Scan for the cell matching the given text and deliver its [x, y] coordinate at center. 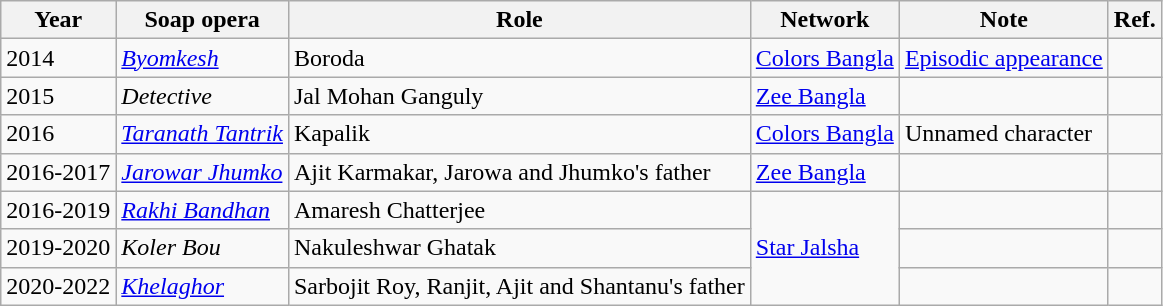
Koler Bou [202, 248]
Ajit Karmakar, Jarowa and Jhumko's father [519, 172]
Khelaghor [202, 286]
2014 [58, 58]
2020-2022 [58, 286]
Soap opera [202, 20]
Jarowar Jhumko [202, 172]
Star Jalsha [824, 248]
Jal Mohan Ganguly [519, 96]
Unnamed character [1004, 134]
Taranath Tantrik [202, 134]
Network [824, 20]
Year [58, 20]
2016 [58, 134]
Ref. [1134, 20]
Nakuleshwar Ghatak [519, 248]
2016-2019 [58, 210]
2019-2020 [58, 248]
Amaresh Chatterjee [519, 210]
Role [519, 20]
Kapalik [519, 134]
Detective [202, 96]
2016-2017 [58, 172]
Rakhi Bandhan [202, 210]
Episodic appearance [1004, 58]
2015 [58, 96]
Note [1004, 20]
Boroda [519, 58]
Byomkesh [202, 58]
Sarbojit Roy, Ranjit, Ajit and Shantanu's father [519, 286]
